Identify which cell holds the provided text, then report its [X, Y] central coordinate. 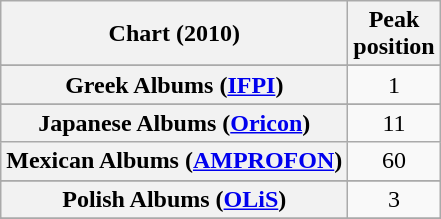
Japanese Albums (Oricon) [174, 123]
Polish Albums (OLiS) [174, 199]
Mexican Albums (AMPROFON) [174, 161]
Chart (2010) [174, 34]
Greek Albums (IFPI) [174, 85]
11 [394, 123]
60 [394, 161]
1 [394, 85]
3 [394, 199]
Peak position [394, 34]
